Scan for the cell matching the given text and deliver its [x, y] coordinate at center. 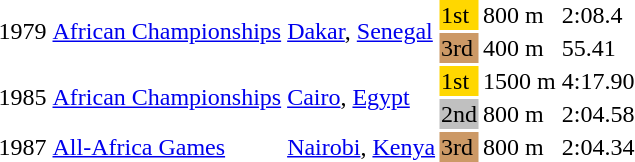
Nairobi, Kenya [362, 147]
400 m [520, 48]
2nd [460, 114]
1500 m [520, 81]
All-Africa Games [167, 147]
Dakar, Senegal [362, 32]
Cairo, Egypt [362, 98]
